Determine the (X, Y) coordinate at the center of the cell enclosing the given text.  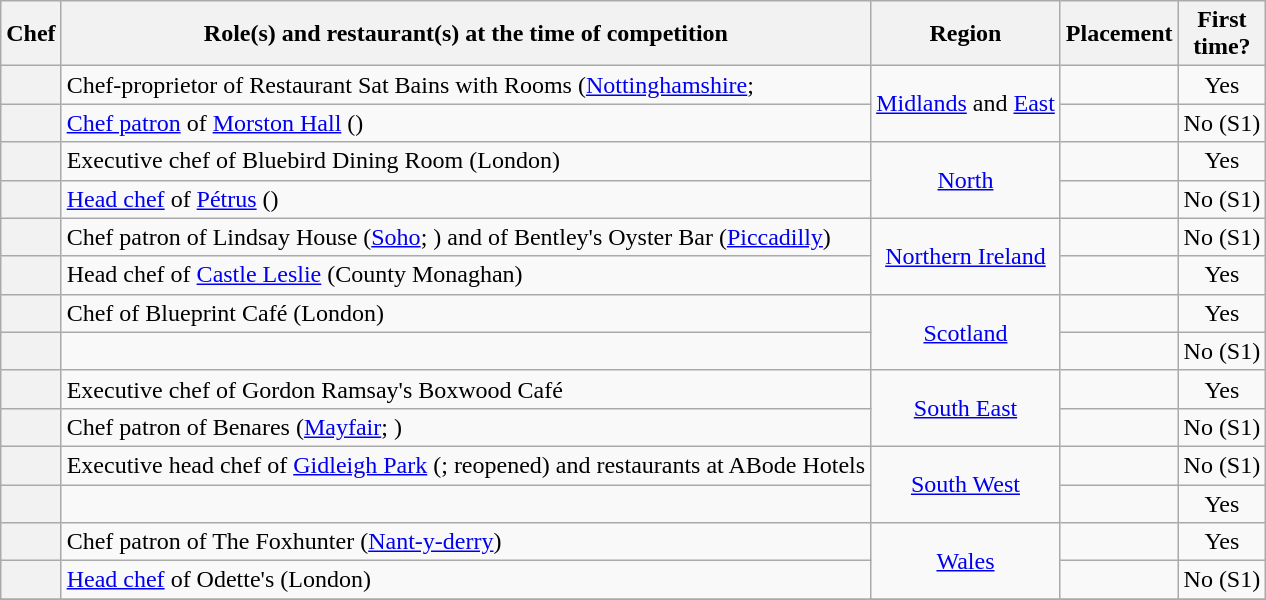
Scotland (966, 332)
Chef (31, 34)
Executive chef of Bluebird Dining Room (London) (466, 161)
Chef patron of Benares (Mayfair; ) (466, 427)
Northern Ireland (966, 256)
Executive head chef of Gidleigh Park (; reopened) and restaurants at ABode Hotels (466, 465)
Chef patron of Morston Hall () (466, 123)
South West (966, 484)
North (966, 180)
Chef patron of Lindsay House (Soho; ) and of Bentley's Oyster Bar (Piccadilly) (466, 237)
Role(s) and restaurant(s) at the time of competition (466, 34)
Wales (966, 561)
Executive chef of Gordon Ramsay's Boxwood Café (466, 389)
Midlands and East (966, 104)
Placement (1119, 34)
Chef of Blueprint Café (London) (466, 313)
Head chef of Castle Leslie (County Monaghan) (466, 275)
Head chef of Pétrus () (466, 199)
Region (966, 34)
South East (966, 408)
Chef-proprietor of Restaurant Sat Bains with Rooms (Nottinghamshire; (466, 85)
Head chef of Odette's (London) (466, 580)
Firsttime? (1222, 34)
Chef patron of The Foxhunter (Nant-y-derry) (466, 542)
